Scan for the cell matching the given text and deliver its [X, Y] coordinate at center. 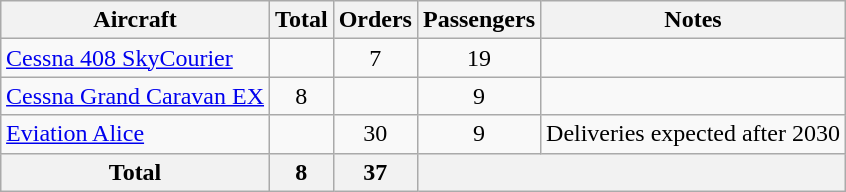
Aircraft [136, 20]
Cessna 408 SkyCourier [136, 58]
Passengers [478, 20]
Cessna Grand Caravan EX [136, 96]
Notes [694, 20]
30 [375, 134]
37 [375, 172]
Deliveries expected after 2030 [694, 134]
7 [375, 58]
Eviation Alice [136, 134]
19 [478, 58]
Orders [375, 20]
